Provide the (X, Y) coordinate of the cell's center where the given text is located.  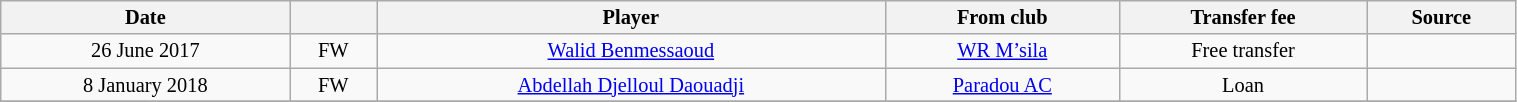
From club (1002, 17)
Source (1442, 17)
Paradou AC (1002, 85)
Free transfer (1242, 51)
Walid Benmessaoud (632, 51)
Date (146, 17)
26 June 2017 (146, 51)
8 January 2018 (146, 85)
Loan (1242, 85)
WR M’sila (1002, 51)
Player (632, 17)
Transfer fee (1242, 17)
Abdellah Djelloul Daouadji (632, 85)
